Find where the given text appears and provide that cell's center as (X, Y) coordinate. 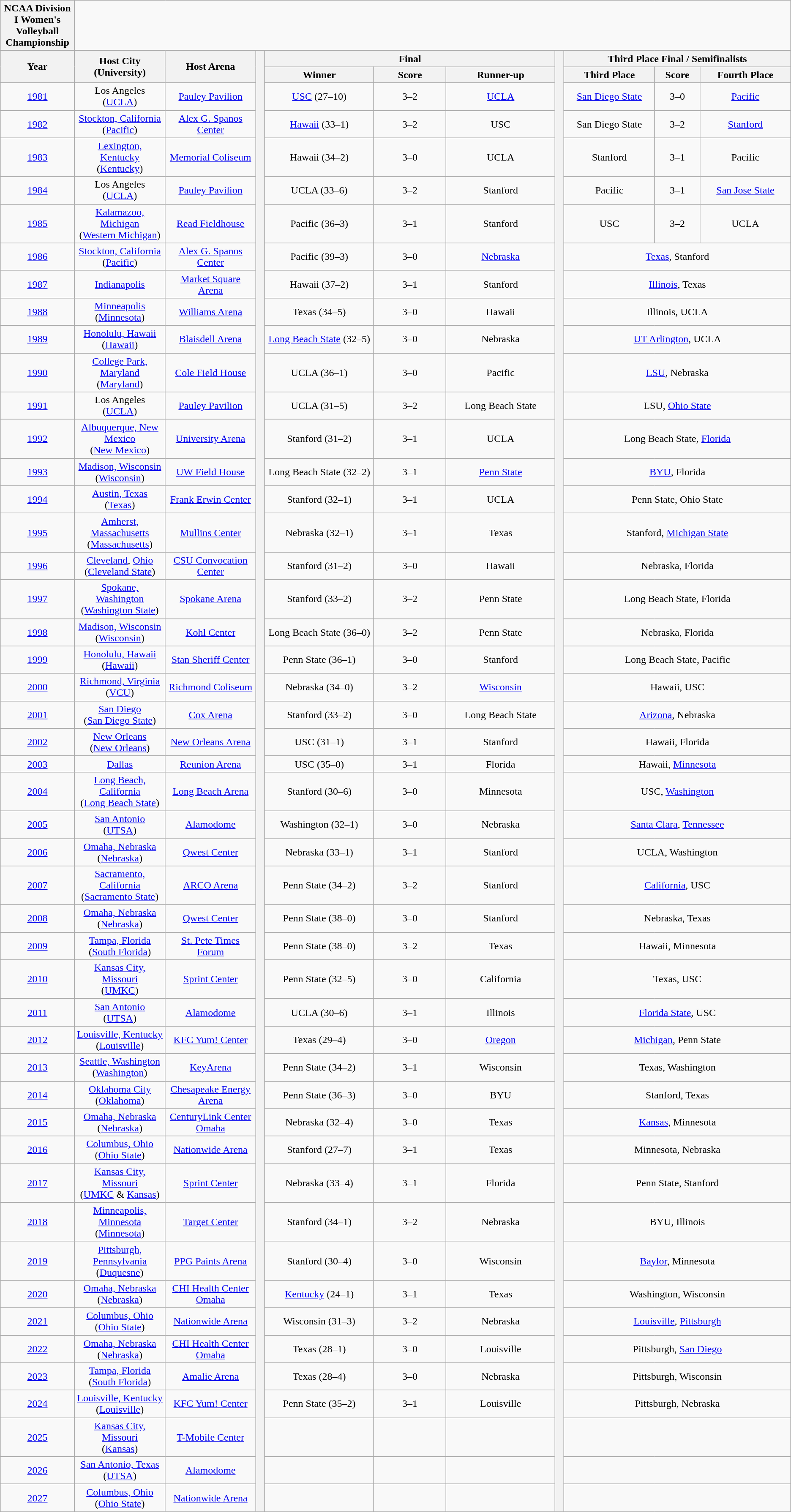
2006 (38, 852)
University Arena (210, 439)
Penn State, Stanford (677, 1183)
1982 (38, 124)
2015 (38, 1122)
1991 (38, 406)
California (500, 979)
2008 (38, 918)
NCAA Division I Women's Volleyball Championship (38, 25)
Pittsburgh, Pennsylvania(Duquesne) (120, 1261)
LSU, Nebraska (677, 373)
2025 (38, 1437)
Nebraska (34–0) (319, 687)
Stanford, Texas (677, 1095)
Lexington, Kentucky(Kentucky) (120, 157)
Nebraska (32–1) (319, 533)
Nebraska (33–1) (319, 852)
Kohl Center (210, 632)
Penn State (36–1) (319, 660)
Hawaii (37–2) (319, 284)
KeyArena (210, 1067)
Kansas City, Missouri(Kansas) (120, 1437)
San Antonio, Texas(UTSA) (120, 1470)
Albuquerque, New Mexico(New Mexico) (120, 439)
CSU Convocation Center (210, 566)
Stanford (27–7) (319, 1150)
St. Pete Times Forum (210, 946)
2012 (38, 1040)
Fourth Place (745, 75)
Illinois (500, 1012)
1985 (38, 223)
2005 (38, 825)
2007 (38, 885)
Texas, Stanford (677, 257)
Host Arena (210, 67)
1995 (38, 533)
Spokane, Washington(Washington State) (120, 599)
Penn State (36–3) (319, 1095)
USC (35–0) (319, 764)
1986 (38, 257)
1983 (38, 157)
Pittsburgh, San Diego (677, 1349)
Pittsburgh, Wisconsin (677, 1376)
Runner-up (500, 75)
Amherst, Massachusetts(Massachusetts) (120, 533)
Blaisdell Arena (210, 339)
Pacific (36–3) (319, 223)
Michigan, Penn State (677, 1040)
1984 (38, 190)
UCLA (30–6) (319, 1012)
Stanford, Michigan State (677, 533)
New Orleans(New Orleans) (120, 742)
UT Arlington, UCLA (677, 339)
2016 (38, 1150)
Richmond Coliseum (210, 687)
Texas (28–1) (319, 1349)
UCLA (31–5) (319, 406)
Minneapolis(Minnesota) (120, 312)
2019 (38, 1261)
2002 (38, 742)
Spokane Arena (210, 599)
Cole Field House (210, 373)
Long Beach State (36–0) (319, 632)
Texas (28–4) (319, 1376)
Stanford (32–1) (319, 499)
1989 (38, 339)
1996 (38, 566)
Winner (319, 75)
1990 (38, 373)
San Jose State (745, 190)
LSU, Ohio State (677, 406)
2018 (38, 1222)
BYU (500, 1095)
BYU, Illinois (677, 1222)
Long Beach Arena (210, 791)
1987 (38, 284)
2009 (38, 946)
College Park, Maryland(Maryland) (120, 373)
BYU, Florida (677, 472)
Washington, Wisconsin (677, 1294)
Louisville, Pittsburgh (677, 1321)
California, USC (677, 885)
Texas (34–5) (319, 312)
UW Field House (210, 472)
Chesapeake Energy Arena (210, 1095)
Minneapolis, Minnesota(Minnesota) (120, 1222)
Santa Clara, Tennessee (677, 825)
USC, Washington (677, 791)
Washington (32–1) (319, 825)
Long Beach, California(Long Beach State) (120, 791)
Texas (29–4) (319, 1040)
UCLA (33–6) (319, 190)
Williams Arena (210, 312)
Final (410, 59)
Stanford (30–4) (319, 1261)
Pittsburgh, Nebraska (677, 1404)
Frank Erwin Center (210, 499)
Florida State, USC (677, 1012)
Hawaii (34–2) (319, 157)
2021 (38, 1321)
2026 (38, 1470)
Penn State, Ohio State (677, 499)
2010 (38, 979)
1981 (38, 96)
2011 (38, 1012)
2000 (38, 687)
Kansas City, Missouri(UMKC & Kansas) (120, 1183)
Kentucky (24–1) (319, 1294)
Mullins Center (210, 533)
Oklahoma City(Oklahoma) (120, 1095)
Oregon (500, 1040)
San Diego(San Diego State) (120, 715)
Penn State (35–2) (319, 1404)
UCLA, Washington (677, 852)
Texas, USC (677, 979)
Baylor, Minnesota (677, 1261)
Year (38, 67)
USC (31–1) (319, 742)
1997 (38, 599)
Hawaii (33–1) (319, 124)
Stanford (34–1) (319, 1222)
Host City(University) (120, 67)
Minnesota (500, 791)
Texas, Washington (677, 1067)
1993 (38, 472)
Reunion Arena (210, 764)
Sacramento, California(Sacramento State) (120, 885)
Pacific (39–3) (319, 257)
2017 (38, 1183)
2023 (38, 1376)
T-Mobile Center (210, 1437)
Seattle, Washington(Washington) (120, 1067)
Nebraska (32–4) (319, 1122)
Stanford (30–6) (319, 791)
2024 (38, 1404)
New Orleans Arena (210, 742)
2003 (38, 764)
Dallas (120, 764)
Illinois, Texas (677, 284)
2014 (38, 1095)
Austin, Texas(Texas) (120, 499)
1998 (38, 632)
Memorial Coliseum (210, 157)
2027 (38, 1498)
1994 (38, 499)
Third Place (609, 75)
Kansas City, Missouri(UMKC) (120, 979)
Target Center (210, 1222)
Hawaii, USC (677, 687)
Hawaii, Florida (677, 742)
USC (27–10) (319, 96)
2013 (38, 1067)
Kansas, Minnesota (677, 1122)
Stan Sheriff Center (210, 660)
Arizona, Nebraska (677, 715)
Long Beach State (32–5) (319, 339)
Illinois, UCLA (677, 312)
1999 (38, 660)
Third Place Final / Semifinalists (677, 59)
Nebraska (33–4) (319, 1183)
Penn State (32–5) (319, 979)
Minnesota, Nebraska (677, 1150)
Long Beach State (32–2) (319, 472)
Cleveland, Ohio(Cleveland State) (120, 566)
Nebraska, Texas (677, 918)
Richmond, Virginia(VCU) (120, 687)
PPG Paints Arena (210, 1261)
Market Square Arena (210, 284)
2022 (38, 1349)
2004 (38, 791)
Wisconsin (31–3) (319, 1321)
2020 (38, 1294)
ARCO Arena (210, 885)
2001 (38, 715)
1992 (38, 439)
Kalamazoo, Michigan(Western Michigan) (120, 223)
CenturyLink Center Omaha (210, 1122)
Long Beach State, Pacific (677, 660)
Indianapolis (120, 284)
Cox Arena (210, 715)
1988 (38, 312)
UCLA (36–1) (319, 373)
Read Fieldhouse (210, 223)
Amalie Arena (210, 1376)
